For the text-containing cell, return its midpoint in (X, Y) coordinate format. 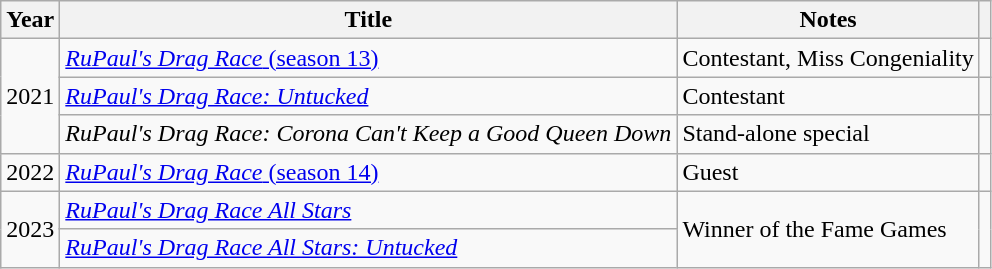
2021 (30, 96)
RuPaul's Drag Race: Corona Can't Keep a Good Queen Down (368, 134)
Notes (828, 20)
RuPaul's Drag Race (season 14) (368, 172)
Stand-alone special (828, 134)
RuPaul's Drag Race All Stars: Untucked (368, 248)
RuPaul's Drag Race: Untucked (368, 96)
2023 (30, 229)
RuPaul's Drag Race (season 13) (368, 58)
Year (30, 20)
Guest (828, 172)
Winner of the Fame Games (828, 229)
Contestant (828, 96)
RuPaul's Drag Race All Stars (368, 210)
2022 (30, 172)
Title (368, 20)
Contestant, Miss Congeniality (828, 58)
